Extract the (x, y) coordinate from the center of the cell holding the provided text.  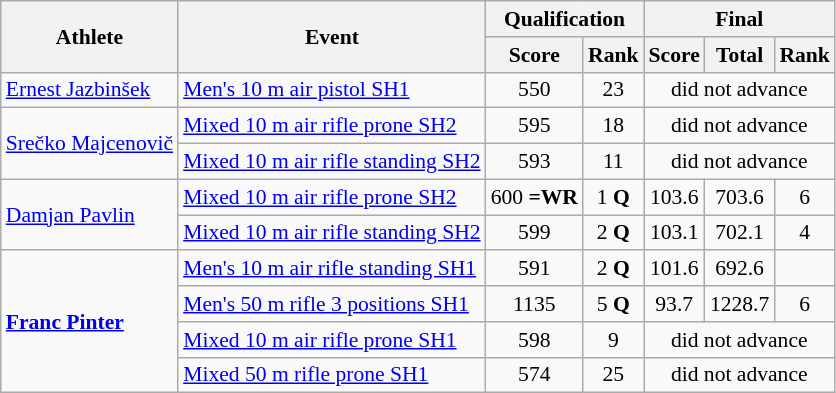
600 =WR (534, 197)
692.6 (740, 269)
Total (740, 55)
Men's 10 m air rifle standing SH1 (332, 269)
Men's 50 m rifle 3 positions SH1 (332, 304)
703.6 (740, 197)
Damjan Pavlin (90, 214)
23 (614, 90)
598 (534, 340)
25 (614, 375)
Athlete (90, 36)
11 (614, 162)
Qualification (565, 19)
574 (534, 375)
Mixed 10 m air rifle prone SH1 (332, 340)
Srečko Majcenovič (90, 144)
4 (804, 233)
591 (534, 269)
18 (614, 126)
1 Q (614, 197)
103.1 (674, 233)
5 Q (614, 304)
Ernest Jazbinšek (90, 90)
103.6 (674, 197)
Final (740, 19)
593 (534, 162)
1135 (534, 304)
599 (534, 233)
Mixed 50 m rifle prone SH1 (332, 375)
Event (332, 36)
Franc Pinter (90, 322)
9 (614, 340)
101.6 (674, 269)
93.7 (674, 304)
595 (534, 126)
550 (534, 90)
Men's 10 m air pistol SH1 (332, 90)
702.1 (740, 233)
1228.7 (740, 304)
